Capture the cell that displays the provided text and extract its [x, y] central coordinate. 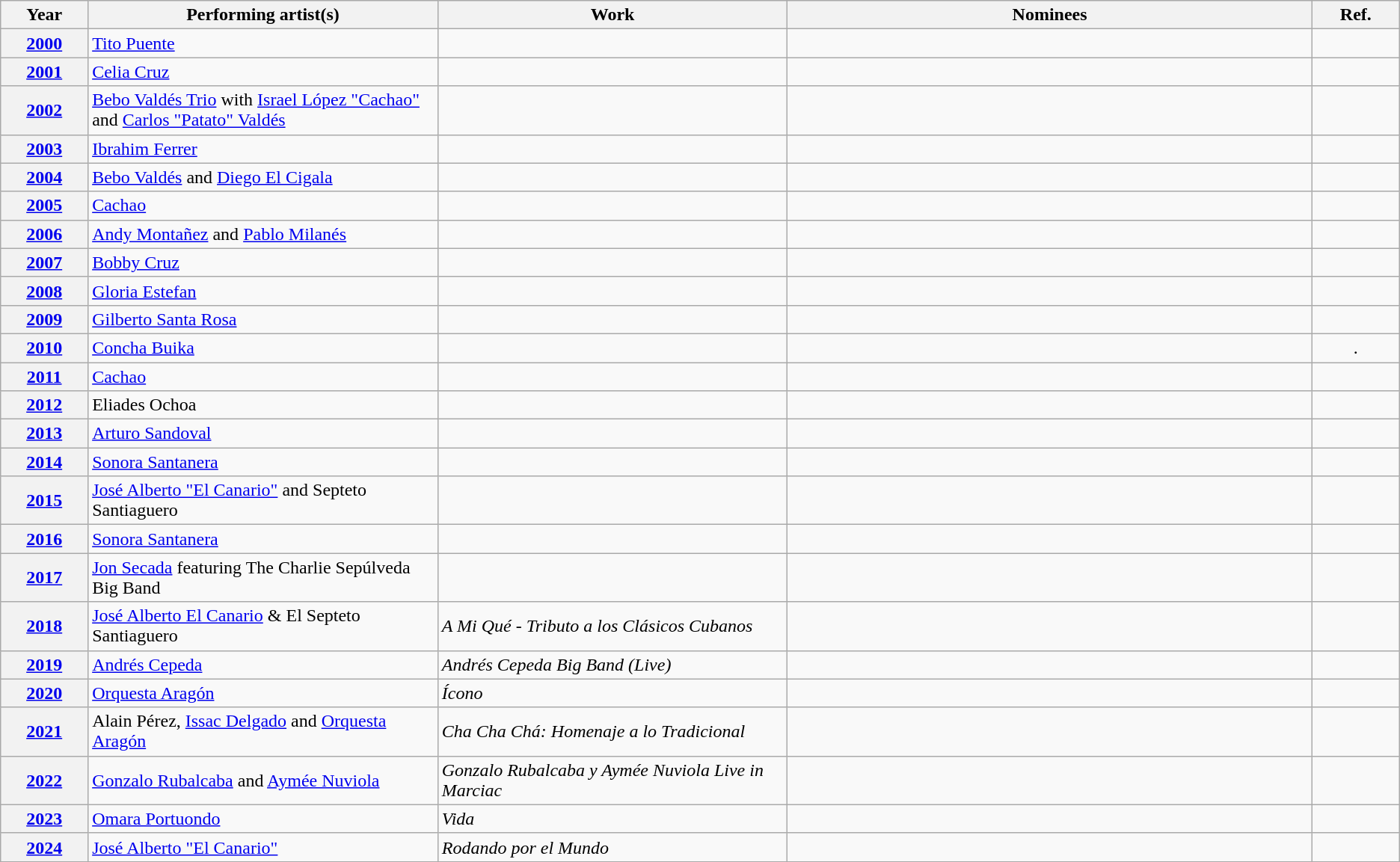
Gonzalo Rubalcaba y Aymée Nuviola Live in Marciac [612, 781]
2018 [45, 627]
Year [45, 15]
Arturo Sandoval [263, 434]
Orquesta Aragón [263, 693]
2014 [45, 462]
2003 [45, 149]
Ibrahim Ferrer [263, 149]
2004 [45, 177]
Cha Cha Chá: Homenaje a lo Tradicional [612, 731]
Nominees [1050, 15]
Alain Pérez, Issac Delgado and Orquesta Aragón [263, 731]
A Mi Qué - Tributo a los Clásicos Cubanos [612, 627]
Ícono [612, 693]
2010 [45, 348]
Concha Buika [263, 348]
Gonzalo Rubalcaba and Aymée Nuviola [263, 781]
2017 [45, 577]
Tito Puente [263, 43]
Work [612, 15]
José Alberto "El Canario" [263, 847]
2002 [45, 111]
Omara Portuondo [263, 819]
Andrés Cepeda Big Band (Live) [612, 665]
Ref. [1355, 15]
Performing artist(s) [263, 15]
Andy Montañez and Pablo Milanés [263, 234]
2009 [45, 319]
Celia Cruz [263, 72]
Rodando por el Mundo [612, 847]
2000 [45, 43]
2019 [45, 665]
2012 [45, 405]
Andrés Cepeda [263, 665]
2021 [45, 731]
2005 [45, 206]
Gilberto Santa Rosa [263, 319]
2016 [45, 539]
Bebo Valdés Trio with Israel López "Cachao" and Carlos "Patato" Valdés [263, 111]
2024 [45, 847]
2023 [45, 819]
2007 [45, 262]
Bebo Valdés and Diego El Cigala [263, 177]
2020 [45, 693]
. [1355, 348]
Vida [612, 819]
José Alberto "El Canario" and Septeto Santiaguero [263, 501]
2022 [45, 781]
Eliades Ochoa [263, 405]
2001 [45, 72]
2008 [45, 291]
José Alberto El Canario & El Septeto Santiaguero [263, 627]
2011 [45, 376]
Gloria Estefan [263, 291]
Jon Secada featuring The Charlie Sepúlveda Big Band [263, 577]
Bobby Cruz [263, 262]
2015 [45, 501]
2006 [45, 234]
2013 [45, 434]
